Determine the (X, Y) coordinate at the center of the cell enclosing the given text.  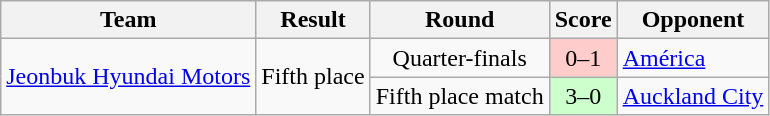
Team (128, 20)
Fifth place (313, 77)
Jeonbuk Hyundai Motors (128, 77)
Opponent (693, 20)
Auckland City (693, 96)
Round (460, 20)
Quarter-finals (460, 58)
América (693, 58)
3–0 (583, 96)
Result (313, 20)
Score (583, 20)
Fifth place match (460, 96)
0–1 (583, 58)
